Identify which cell holds the provided text, then report its (x, y) central coordinate. 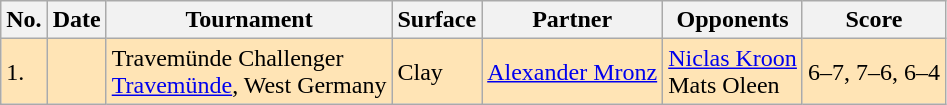
1. (24, 72)
Alexander Mronz (572, 72)
Travemünde ChallengerTravemünde, West Germany (249, 72)
Date (76, 20)
6–7, 7–6, 6–4 (874, 72)
No. (24, 20)
Score (874, 20)
Surface (437, 20)
Partner (572, 20)
Tournament (249, 20)
Opponents (733, 20)
Clay (437, 72)
Niclas Kroon Mats Oleen (733, 72)
